Extract the (X, Y) coordinate from the center of the cell holding the provided text.  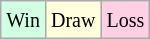
Loss (126, 20)
Win (24, 20)
Draw (72, 20)
